Output the [X, Y] coordinate of the center of the cell containing the given text.  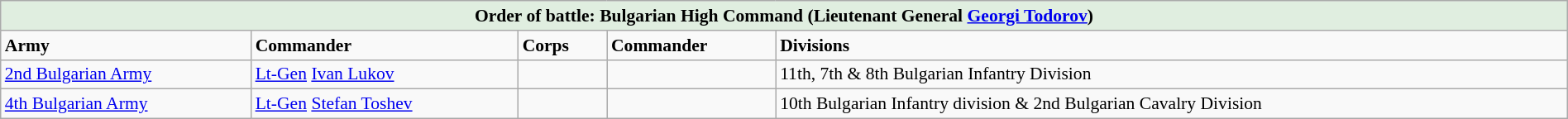
Army [126, 45]
4th Bulgarian Army [126, 104]
2nd Bulgarian Army [126, 74]
Order of battle: Bulgarian High Command (Lieutenant General Georgi Todorov) [784, 16]
Lt-Gen Ivan Lukov [385, 74]
Divisions [1171, 45]
Lt-Gen Stefan Toshev [385, 104]
11th, 7th & 8th Bulgarian Infantry Division [1171, 74]
Corps [562, 45]
10th Bulgarian Infantry division & 2nd Bulgarian Cavalry Division [1171, 104]
